Output the [x, y] coordinate of the center of the cell containing the given text.  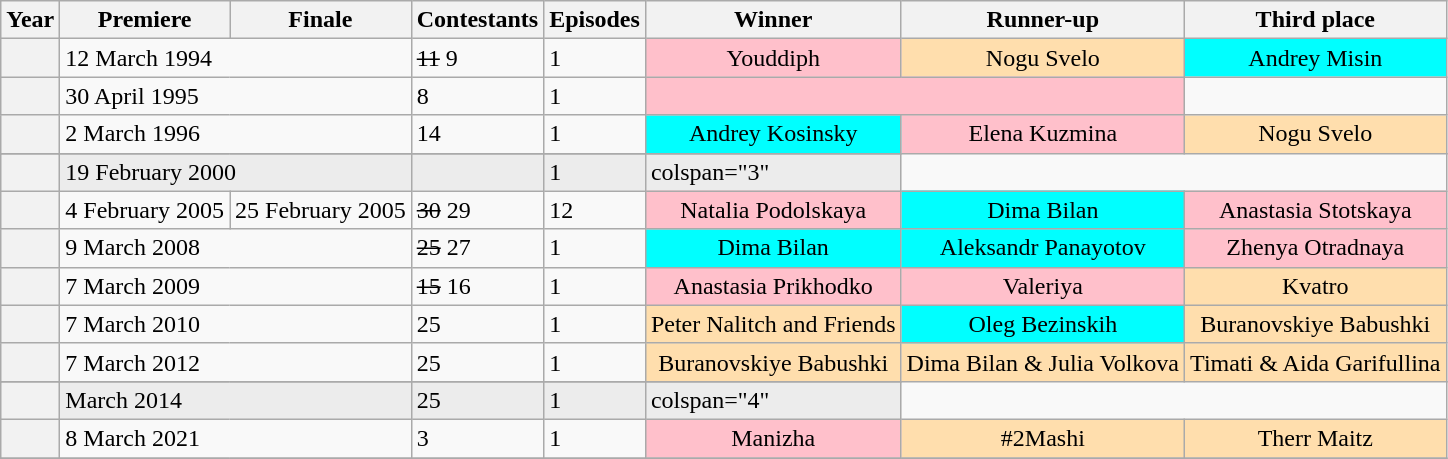
19 February 2000 [236, 172]
15 16 [477, 286]
Finale [321, 20]
Third place [1316, 20]
9 March 2008 [236, 248]
Aleksandr Panayotov [1043, 248]
Winner [773, 20]
Elena Kuzmina [1043, 134]
12 March 1994 [236, 58]
colspan="3" [773, 172]
7 March 2012 [236, 362]
Timati & Aida Garifullina [1316, 362]
Natalia Podolskaya [773, 210]
7 March 2009 [236, 286]
12 [595, 210]
8 [477, 96]
Premiere [145, 20]
30 29 [477, 210]
7 March 2010 [236, 324]
25 27 [477, 248]
11 9 [477, 58]
Oleg Bezinskih [1043, 324]
Kvatro [1316, 286]
14 [477, 134]
colspan="4" [773, 400]
March 2014 [236, 400]
4 February 2005 [145, 210]
Valeriya [1043, 286]
25 February 2005 [321, 210]
Youddiph [773, 58]
2 March 1996 [236, 134]
Peter Nalitch and Friends [773, 324]
3 [477, 438]
Andrey Kosinsky [773, 134]
30 April 1995 [236, 96]
8 March 2021 [236, 438]
Contestants [477, 20]
Therr Maitz [1316, 438]
#2Mashi [1043, 438]
Anastasia Prikhodko [773, 286]
Manizha [773, 438]
Episodes [595, 20]
Andrey Misin [1316, 58]
Anastasia Stotskaya [1316, 210]
Zhenya Otradnaya [1316, 248]
Dima Bilan & Julia Volkova [1043, 362]
Year [30, 20]
Runner-up [1043, 20]
